Extract the [X, Y] coordinate from the center of the cell holding the provided text.  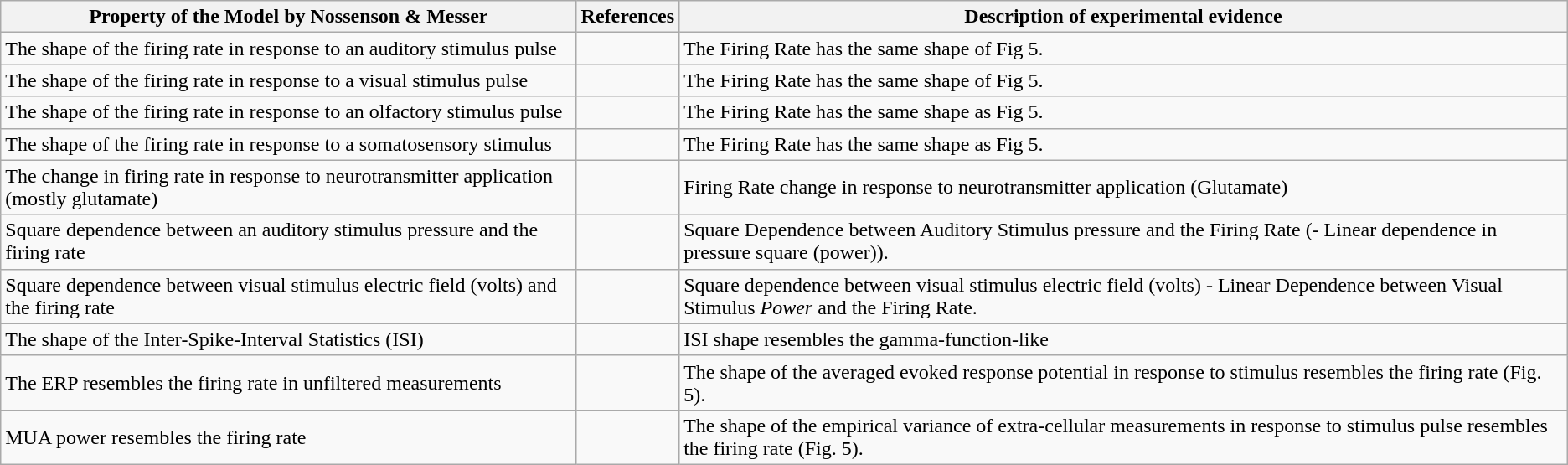
The change in firing rate in response to neurotransmitter application (mostly glutamate) [288, 188]
ISI shape resembles the gamma-function-like [1124, 339]
The shape of the Inter-Spike-Interval Statistics (ISI) [288, 339]
MUA power resembles the firing rate [288, 437]
The ERP resembles the firing rate in unfiltered measurements [288, 382]
The shape of the firing rate in response to a visual stimulus pulse [288, 80]
The shape of the firing rate in response to an auditory stimulus pulse [288, 49]
Firing Rate change in response to neurotransmitter application (Glutamate) [1124, 188]
The shape of the firing rate in response to an olfactory stimulus pulse [288, 112]
The shape of the averaged evoked response potential in response to stimulus resembles the firing rate (Fig. 5). [1124, 382]
Square Dependence between Auditory Stimulus pressure and the Firing Rate (- Linear dependence in pressure square (power)). [1124, 241]
Description of experimental evidence [1124, 17]
Square dependence between visual stimulus electric field (volts) and the firing rate [288, 297]
References [628, 17]
Square dependence between an auditory stimulus pressure and the firing rate [288, 241]
Square dependence between visual stimulus electric field (volts) - Linear Dependence between Visual Stimulus Power and the Firing Rate. [1124, 297]
The shape of the firing rate in response to a somatosensory stimulus [288, 144]
The shape of the empirical variance of extra-cellular measurements in response to stimulus pulse resembles the firing rate (Fig. 5). [1124, 437]
Property of the Model by Nossenson & Messer [288, 17]
